From the cell containing the given text, extract its center point as (x, y) coordinate. 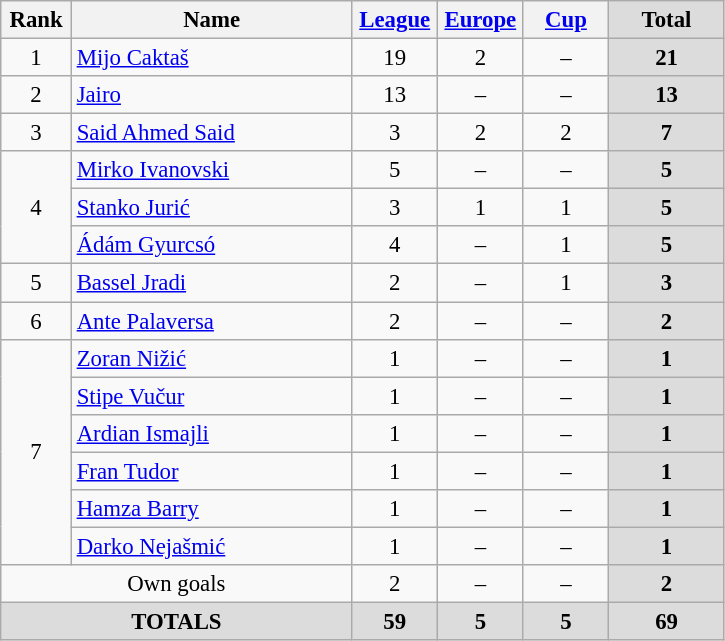
Hamza Barry (212, 509)
Fran Tudor (212, 471)
Own goals (176, 584)
Mijo Caktaš (212, 58)
Bassel Jradi (212, 283)
Cup (566, 20)
Europe (481, 20)
TOTALS (176, 621)
Total (667, 20)
69 (667, 621)
Rank (36, 20)
League (395, 20)
21 (667, 58)
19 (395, 58)
Mirko Ivanovski (212, 170)
Jairo (212, 95)
Stipe Vučur (212, 396)
Name (212, 20)
Stanko Jurić (212, 208)
Darko Nejašmić (212, 546)
Ádám Gyurcsó (212, 245)
Said Ahmed Said (212, 133)
Zoran Nižić (212, 358)
Ante Palaversa (212, 321)
59 (395, 621)
Ardian Ismajli (212, 433)
6 (36, 321)
